Return the [x, y] coordinate for the center point of the cell that contains the specified text.  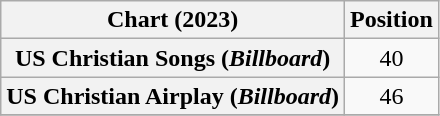
US Christian Airplay (Billboard) [173, 96]
46 [392, 96]
Position [392, 20]
US Christian Songs (Billboard) [173, 58]
40 [392, 58]
Chart (2023) [173, 20]
